Detect which cell encompasses the target text, then output its (X, Y) center coordinate. 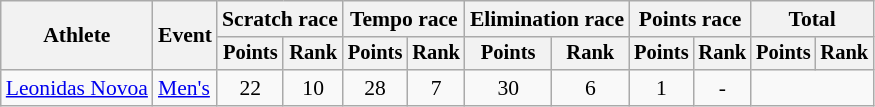
10 (312, 88)
Elimination race (547, 19)
Scratch race (280, 19)
Men's (185, 88)
Tempo race (404, 19)
28 (375, 88)
22 (250, 88)
30 (508, 88)
Athlete (77, 36)
Points race (690, 19)
- (722, 88)
Event (185, 36)
6 (591, 88)
7 (436, 88)
1 (661, 88)
Total (812, 19)
Leonidas Novoa (77, 88)
